Capture the cell that displays the provided text and extract its (x, y) central coordinate. 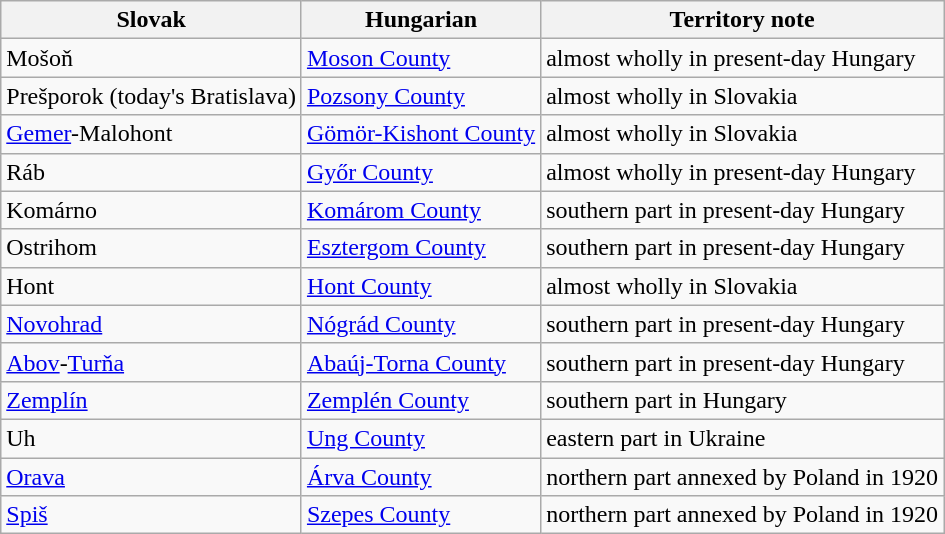
Territory note (742, 20)
Slovak (152, 20)
Mošoň (152, 58)
Ostrihom (152, 248)
Szepes County (420, 515)
Novohrad (152, 324)
Uh (152, 438)
Esztergom County (420, 248)
Zemplín (152, 400)
Abov-Turňa (152, 362)
Moson County (420, 58)
Hont (152, 286)
Hungarian (420, 20)
Nógrád County (420, 324)
Zemplén County (420, 400)
Prešporok (today's Bratislava) (152, 96)
Győr County (420, 172)
Orava (152, 477)
Hont County (420, 286)
Ráb (152, 172)
Pozsony County (420, 96)
Gemer-Malohont (152, 134)
Ung County (420, 438)
southern part in Hungary (742, 400)
Abaúj-Torna County (420, 362)
Gömör-Kishont County (420, 134)
Komárom County (420, 210)
Komárno (152, 210)
Spiš (152, 515)
Árva County (420, 477)
eastern part in Ukraine (742, 438)
